Return the (x, y) coordinate for the center point of the cell that contains the specified text.  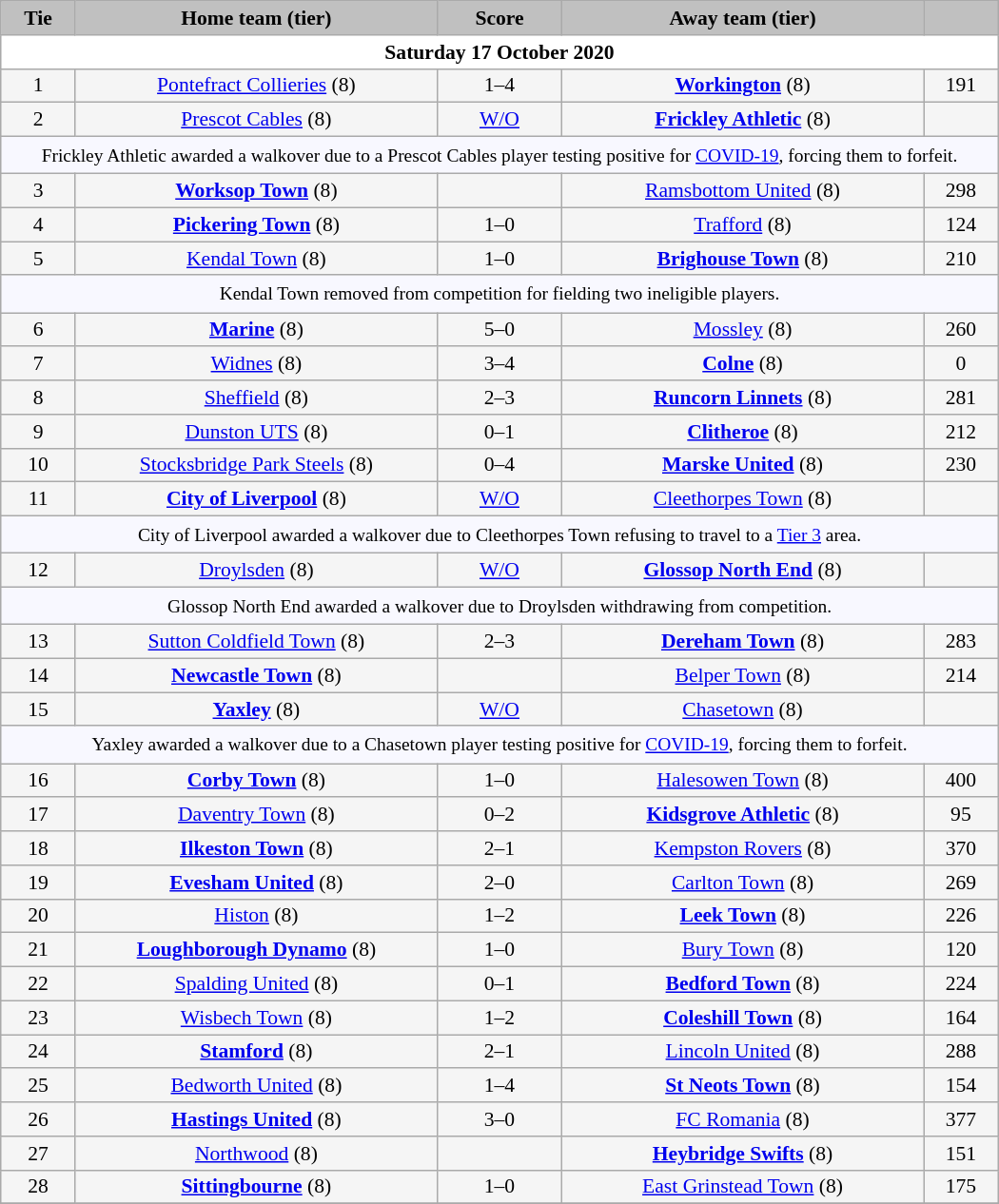
7 (38, 364)
Kempston Rovers (8) (743, 848)
9 (38, 432)
Clitheroe (8) (743, 432)
Sittingbourne (8) (256, 1187)
15 (38, 709)
26 (38, 1119)
3–4 (499, 364)
Saturday 17 October 2020 (499, 52)
Sutton Coldfield Town (8) (256, 642)
10 (38, 465)
City of Liverpool awarded a walkover due to Cleethorpes Town refusing to travel to a Tier 3 area. (499, 534)
Yaxley (8) (256, 709)
6 (38, 330)
Cleethorpes Town (8) (743, 499)
164 (961, 1018)
Prescot Cables (8) (256, 120)
370 (961, 848)
Colne (8) (743, 364)
East Grinstead Town (8) (743, 1187)
3–0 (499, 1119)
FC Romania (8) (743, 1119)
Kidsgrove Athletic (8) (743, 815)
Pontefract Collieries (8) (256, 86)
269 (961, 883)
Histon (8) (256, 916)
Leek Town (8) (743, 916)
Dereham Town (8) (743, 642)
Hastings United (8) (256, 1119)
Trafford (8) (743, 224)
Workington (8) (743, 86)
21 (38, 950)
214 (961, 675)
Northwood (8) (256, 1154)
28 (38, 1187)
3 (38, 191)
8 (38, 398)
Yaxley awarded a walkover due to a Chasetown player testing positive for COVID-19, forcing them to forfeit. (499, 746)
260 (961, 330)
16 (38, 781)
24 (38, 1052)
288 (961, 1052)
2–0 (499, 883)
Home team (tier) (256, 18)
Pickering Town (8) (256, 224)
Chasetown (8) (743, 709)
Glossop North End (8) (743, 571)
210 (961, 259)
19 (38, 883)
Halesowen Town (8) (743, 781)
283 (961, 642)
Sheffield (8) (256, 398)
Bedworth United (8) (256, 1086)
12 (38, 571)
20 (38, 916)
5 (38, 259)
Frickley Athletic (8) (743, 120)
Corby Town (8) (256, 781)
Evesham United (8) (256, 883)
11 (38, 499)
212 (961, 432)
Tie (38, 18)
124 (961, 224)
Stocksbridge Park Steels (8) (256, 465)
Glossop North End awarded a walkover due to Droylsden withdrawing from competition. (499, 607)
154 (961, 1086)
22 (38, 984)
Ilkeston Town (8) (256, 848)
95 (961, 815)
17 (38, 815)
Worksop Town (8) (256, 191)
226 (961, 916)
281 (961, 398)
Widnes (8) (256, 364)
Kendal Town removed from competition for fielding two ineligible players. (499, 295)
Mossley (8) (743, 330)
Dunston UTS (8) (256, 432)
Marske United (8) (743, 465)
Bury Town (8) (743, 950)
175 (961, 1187)
Ramsbottom United (8) (743, 191)
Coleshill Town (8) (743, 1018)
2 (38, 120)
400 (961, 781)
Away team (tier) (743, 18)
4 (38, 224)
5–0 (499, 330)
25 (38, 1086)
224 (961, 984)
0–4 (499, 465)
Brighouse Town (8) (743, 259)
St Neots Town (8) (743, 1086)
230 (961, 465)
Wisbech Town (8) (256, 1018)
377 (961, 1119)
120 (961, 950)
13 (38, 642)
0–2 (499, 815)
191 (961, 86)
Stamford (8) (256, 1052)
Newcastle Town (8) (256, 675)
Loughborough Dynamo (8) (256, 950)
18 (38, 848)
Daventry Town (8) (256, 815)
Score (499, 18)
Heybridge Swifts (8) (743, 1154)
Kendal Town (8) (256, 259)
27 (38, 1154)
Carlton Town (8) (743, 883)
Belper Town (8) (743, 675)
Marine (8) (256, 330)
0 (961, 364)
Runcorn Linnets (8) (743, 398)
City of Liverpool (8) (256, 499)
151 (961, 1154)
Bedford Town (8) (743, 984)
23 (38, 1018)
Lincoln United (8) (743, 1052)
Frickley Athletic awarded a walkover due to a Prescot Cables player testing positive for COVID-19, forcing them to forfeit. (499, 156)
1 (38, 86)
Droylsden (8) (256, 571)
Spalding United (8) (256, 984)
14 (38, 675)
298 (961, 191)
